Search for the cell housing the specified text and yield its (x, y) center coordinate. 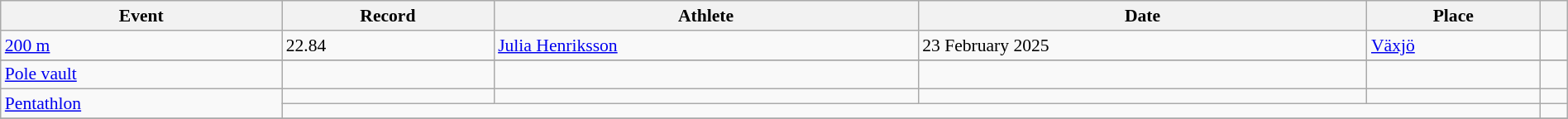
Date (1143, 16)
22.84 (388, 45)
23 February 2025 (1143, 45)
Record (388, 16)
Event (141, 16)
Athlete (706, 16)
Pole vault (141, 74)
Place (1454, 16)
200 m (141, 45)
Pentathlon (141, 104)
Julia Henriksson (706, 45)
Växjö (1454, 45)
